Scan for the cell matching the given text and deliver its [x, y] coordinate at center. 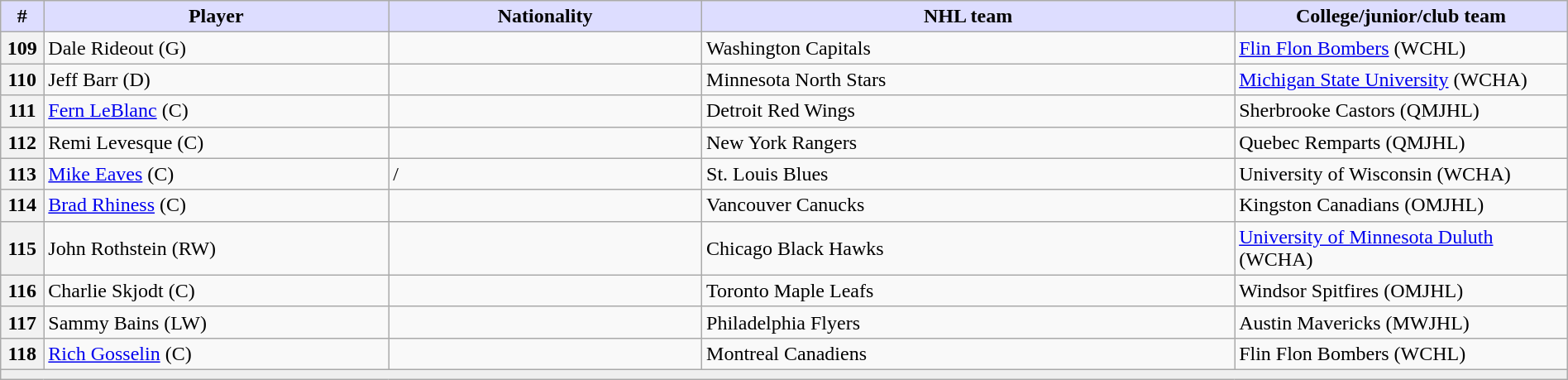
Philadelphia Flyers [968, 322]
Quebec Remparts (QMJHL) [1401, 142]
New York Rangers [968, 142]
109 [22, 48]
114 [22, 205]
# [22, 17]
Toronto Maple Leafs [968, 291]
/ [546, 174]
Fern LeBlanc (C) [217, 111]
Player [217, 17]
Austin Mavericks (MWJHL) [1401, 322]
Nationality [546, 17]
112 [22, 142]
Rich Gosselin (C) [217, 354]
Charlie Skjodt (C) [217, 291]
Montreal Canadiens [968, 354]
Remi Levesque (C) [217, 142]
University of Minnesota Duluth (WCHA) [1401, 248]
Vancouver Canucks [968, 205]
111 [22, 111]
117 [22, 322]
College/junior/club team [1401, 17]
University of Wisconsin (WCHA) [1401, 174]
Sherbrooke Castors (QMJHL) [1401, 111]
116 [22, 291]
Mike Eaves (C) [217, 174]
Dale Rideout (G) [217, 48]
John Rothstein (RW) [217, 248]
Brad Rhiness (C) [217, 205]
Minnesota North Stars [968, 79]
115 [22, 248]
Detroit Red Wings [968, 111]
St. Louis Blues [968, 174]
Windsor Spitfires (OMJHL) [1401, 291]
Sammy Bains (LW) [217, 322]
Michigan State University (WCHA) [1401, 79]
Washington Capitals [968, 48]
Jeff Barr (D) [217, 79]
113 [22, 174]
NHL team [968, 17]
Chicago Black Hawks [968, 248]
Kingston Canadians (OMJHL) [1401, 205]
110 [22, 79]
118 [22, 354]
